Return the (X, Y) coordinate for the center point of the cell that contains the specified text.  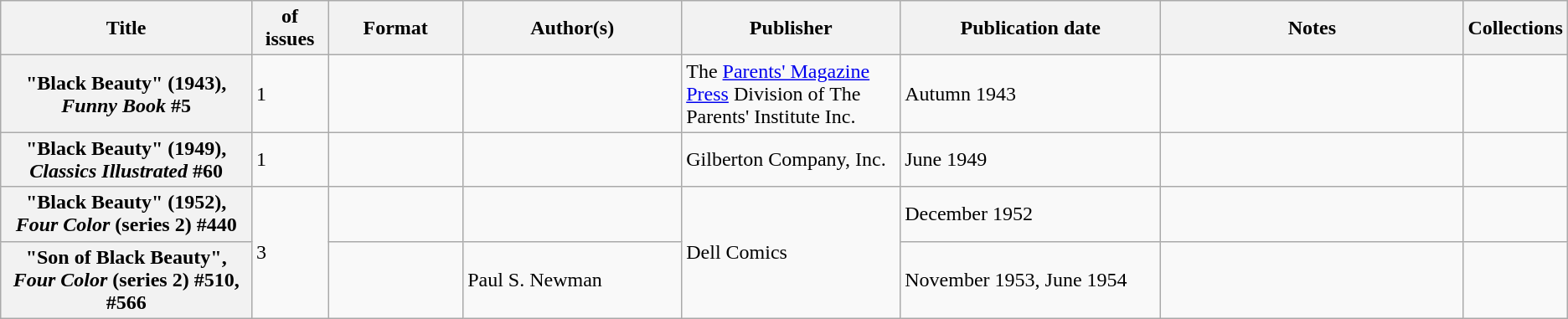
June 1949 (1030, 159)
Paul S. Newman (573, 280)
of issues (290, 28)
"Black Beauty" (1949), Classics Illustrated #60 (126, 159)
"Son of Black Beauty", Four Color (series 2) #510, #566 (126, 280)
Title (126, 28)
3 (290, 253)
Author(s) (573, 28)
Dell Comics (791, 253)
Autumn 1943 (1030, 94)
Gilberton Company, Inc. (791, 159)
Publication date (1030, 28)
The Parents' Magazine Press Division of The Parents' Institute Inc. (791, 94)
Collections (1515, 28)
"Black Beauty" (1952), Four Color (series 2) #440 (126, 214)
Format (395, 28)
"Black Beauty" (1943), Funny Book #5 (126, 94)
December 1952 (1030, 214)
Notes (1312, 28)
November 1953, June 1954 (1030, 280)
Publisher (791, 28)
